Determine the [x, y] coordinate at the center of the cell enclosing the given text.  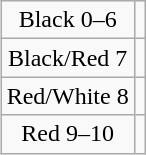
Black 0–6 [68, 20]
Black/Red 7 [68, 58]
Red 9–10 [68, 134]
Red/White 8 [68, 96]
